For the text-containing cell, return its midpoint in (X, Y) coordinate format. 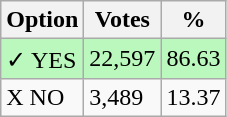
3,489 (122, 97)
86.63 (194, 59)
22,597 (122, 59)
✓ YES (42, 59)
Option (42, 20)
Votes (122, 20)
% (194, 20)
X NO (42, 97)
13.37 (194, 97)
